Capture the cell that displays the provided text and extract its (X, Y) central coordinate. 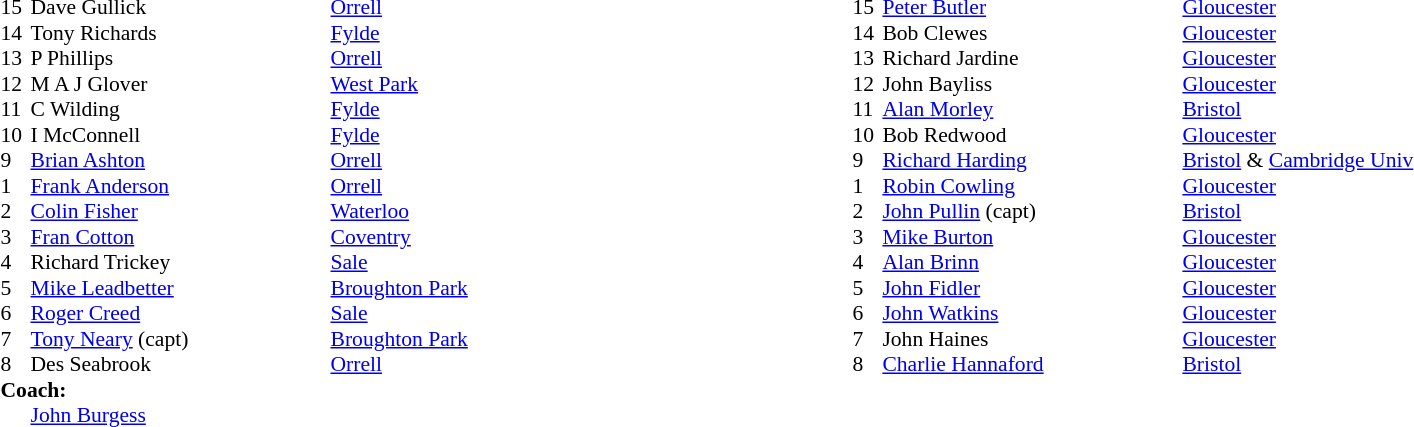
John Haines (1032, 339)
Tony Richards (180, 33)
C Wilding (180, 109)
Mike Burton (1032, 237)
Coach: (234, 390)
Alan Brinn (1032, 263)
Bob Redwood (1032, 135)
West Park (398, 84)
Waterloo (398, 211)
Mike Leadbetter (180, 288)
Bristol & Cambridge Univ (1298, 161)
Des Seabrook (180, 365)
I McConnell (180, 135)
M A J Glover (180, 84)
Frank Anderson (180, 186)
John Pullin (capt) (1032, 211)
Richard Trickey (180, 263)
Tony Neary (capt) (180, 339)
P Phillips (180, 59)
Fran Cotton (180, 237)
Brian Ashton (180, 161)
Alan Morley (1032, 109)
John Fidler (1032, 288)
John Watkins (1032, 313)
Charlie Hannaford (1032, 365)
Bob Clewes (1032, 33)
Roger Creed (180, 313)
Colin Fisher (180, 211)
Richard Harding (1032, 161)
John Bayliss (1032, 84)
Richard Jardine (1032, 59)
Robin Cowling (1032, 186)
Coventry (398, 237)
